Extract the [x, y] coordinate from the center of the cell holding the provided text.  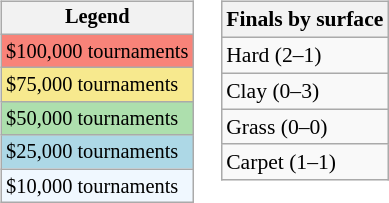
Legend [97, 18]
Clay (0–3) [304, 91]
Grass (0–0) [304, 127]
$50,000 tournaments [97, 119]
$10,000 tournaments [97, 186]
Carpet (1–1) [304, 162]
Finals by surface [304, 20]
$100,000 tournaments [97, 51]
$75,000 tournaments [97, 85]
$25,000 tournaments [97, 152]
Hard (2–1) [304, 55]
